Identify which cell holds the provided text, then report its [x, y] central coordinate. 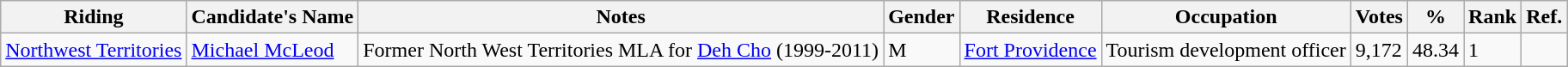
Candidate's Name [273, 17]
Former North West Territories MLA for Deh Cho (1999-2011) [621, 50]
M [922, 50]
% [1436, 17]
Fort Providence [1030, 50]
Northwest Territories [94, 50]
Tourism development officer [1226, 50]
Gender [922, 17]
Votes [1379, 17]
Rank [1492, 17]
9,172 [1379, 50]
1 [1492, 50]
Notes [621, 17]
Ref. [1544, 17]
48.34 [1436, 50]
Residence [1030, 17]
Occupation [1226, 17]
Riding [94, 17]
Michael McLeod [273, 50]
